Extract the (x, y) coordinate from the center of the cell holding the provided text.  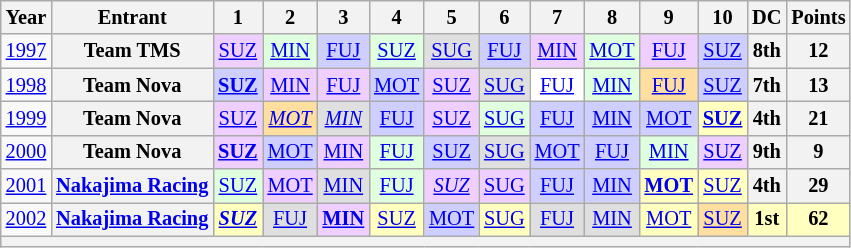
2 (290, 17)
9th (766, 152)
4 (396, 17)
5 (452, 17)
Team TMS (132, 51)
2001 (26, 186)
1st (766, 219)
21 (818, 118)
29 (818, 186)
1 (238, 17)
8th (766, 51)
6 (504, 17)
1997 (26, 51)
62 (818, 219)
2002 (26, 219)
3 (344, 17)
Year (26, 17)
1998 (26, 85)
8 (612, 17)
10 (722, 17)
DC (766, 17)
Entrant (132, 17)
1999 (26, 118)
7 (558, 17)
2000 (26, 152)
7th (766, 85)
Points (818, 17)
13 (818, 85)
12 (818, 51)
